Output the [X, Y] coordinate of the center of the cell containing the given text.  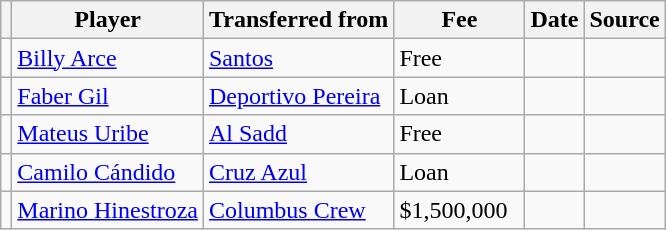
Columbus Crew [298, 210]
Marino Hinestroza [108, 210]
Fee [460, 20]
Cruz Azul [298, 172]
Transferred from [298, 20]
Al Sadd [298, 134]
Source [624, 20]
Player [108, 20]
Mateus Uribe [108, 134]
Deportivo Pereira [298, 96]
$1,500,000 [460, 210]
Date [554, 20]
Camilo Cándido [108, 172]
Faber Gil [108, 96]
Santos [298, 58]
Billy Arce [108, 58]
